Extract the [X, Y] coordinate from the center of the cell holding the provided text.  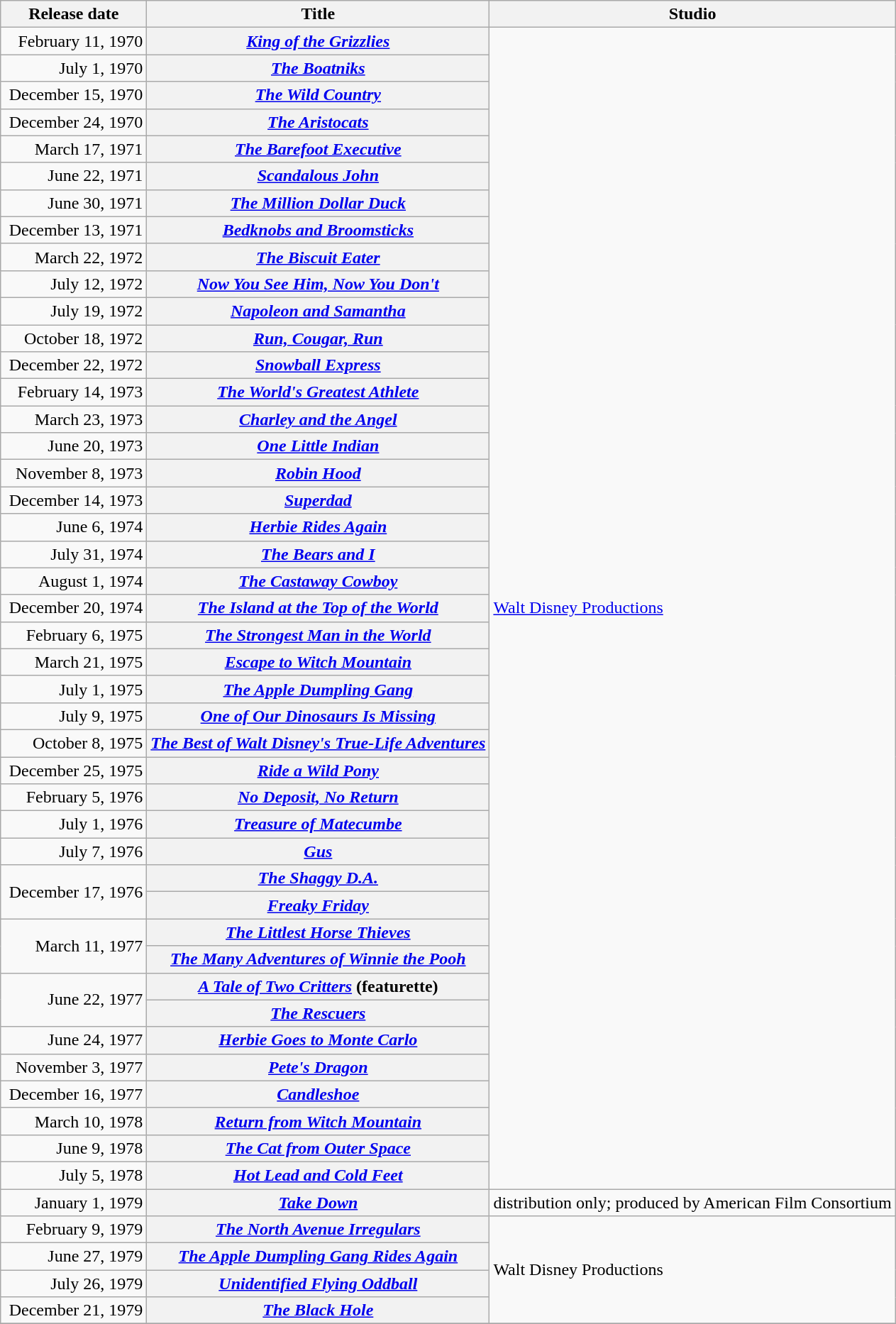
Unidentified Flying Oddball [318, 1284]
The Barefoot Executive [318, 149]
A Tale of Two Critters (featurette) [318, 986]
March 10, 1978 [74, 1121]
No Deposit, No Return [318, 798]
June 9, 1978 [74, 1148]
July 12, 1972 [74, 284]
Freaky Friday [318, 905]
The Strongest Man in the World [318, 635]
The Apple Dumpling Gang [318, 689]
Run, Cougar, Run [318, 338]
March 22, 1972 [74, 257]
One Little Indian [318, 446]
June 30, 1971 [74, 203]
Release date [74, 14]
The Million Dollar Duck [318, 203]
Candleshoe [318, 1094]
December 14, 1973 [74, 500]
June 27, 1979 [74, 1257]
June 6, 1974 [74, 527]
The Best of Walt Disney's True-Life Adventures [318, 743]
November 3, 1977 [74, 1067]
July 26, 1979 [74, 1284]
Scandalous John [318, 176]
distribution only; produced by American Film Consortium [692, 1203]
July 9, 1975 [74, 716]
December 21, 1979 [74, 1311]
The Apple Dumpling Gang Rides Again [318, 1257]
Escape to Witch Mountain [318, 662]
March 23, 1973 [74, 419]
July 1, 1976 [74, 824]
The Castaway Cowboy [318, 581]
March 17, 1971 [74, 149]
Gus [318, 851]
December 20, 1974 [74, 608]
Return from Witch Mountain [318, 1121]
The Island at the Top of the World [318, 608]
July 19, 1972 [74, 311]
February 6, 1975 [74, 635]
Title [318, 14]
October 18, 1972 [74, 338]
October 8, 1975 [74, 743]
Studio [692, 14]
December 17, 1976 [74, 892]
Hot Lead and Cold Feet [318, 1175]
December 15, 1970 [74, 95]
Take Down [318, 1203]
Napoleon and Samantha [318, 311]
The Wild Country [318, 95]
June 22, 1977 [74, 1000]
The Many Adventures of Winnie the Pooh [318, 959]
The Aristocats [318, 122]
The Black Hole [318, 1311]
Robin Hood [318, 473]
January 1, 1979 [74, 1203]
February 14, 1973 [74, 392]
Now You See Him, Now You Don't [318, 284]
The North Avenue Irregulars [318, 1230]
Pete's Dragon [318, 1067]
The Bears and I [318, 554]
The Littlest Horse Thieves [318, 932]
The World's Greatest Athlete [318, 392]
Treasure of Matecumbe [318, 824]
August 1, 1974 [74, 581]
The Shaggy D.A. [318, 878]
June 22, 1971 [74, 176]
July 5, 1978 [74, 1175]
Superdad [318, 500]
July 1, 1970 [74, 68]
December 25, 1975 [74, 770]
December 13, 1971 [74, 230]
March 21, 1975 [74, 662]
February 11, 1970 [74, 41]
Herbie Rides Again [318, 527]
November 8, 1973 [74, 473]
July 31, 1974 [74, 554]
February 9, 1979 [74, 1230]
December 16, 1977 [74, 1094]
King of the Grizzlies [318, 41]
December 24, 1970 [74, 122]
Bedknobs and Broomsticks [318, 230]
The Biscuit Eater [318, 257]
Snowball Express [318, 365]
Herbie Goes to Monte Carlo [318, 1040]
The Boatniks [318, 68]
June 24, 1977 [74, 1040]
July 1, 1975 [74, 689]
December 22, 1972 [74, 365]
The Rescuers [318, 1013]
The Cat from Outer Space [318, 1148]
February 5, 1976 [74, 798]
June 20, 1973 [74, 446]
July 7, 1976 [74, 851]
One of Our Dinosaurs Is Missing [318, 716]
Charley and the Angel [318, 419]
March 11, 1977 [74, 946]
Ride a Wild Pony [318, 770]
